Pinpoint the cell where the given text exists, returning its [X, Y] midpoint coordinate. 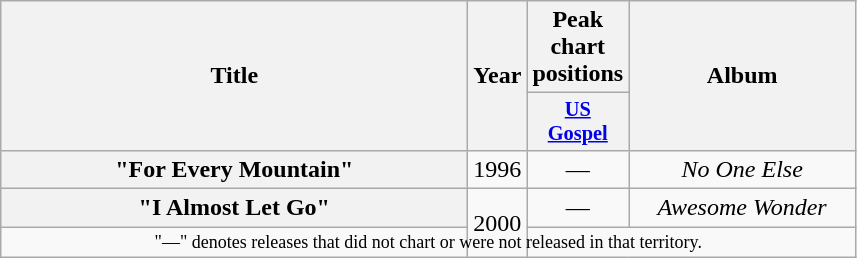
Awesome Wonder [742, 208]
1996 [498, 169]
2000 [498, 224]
No One Else [742, 169]
Title [234, 76]
"For Every Mountain" [234, 169]
USGospel [578, 122]
"I Almost Let Go" [234, 208]
Album [742, 76]
Peak chart positions [578, 47]
"—" denotes releases that did not chart or were not released in that territory. [428, 242]
Year [498, 76]
